Determine the (x, y) coordinate at the center of the cell enclosing the given text.  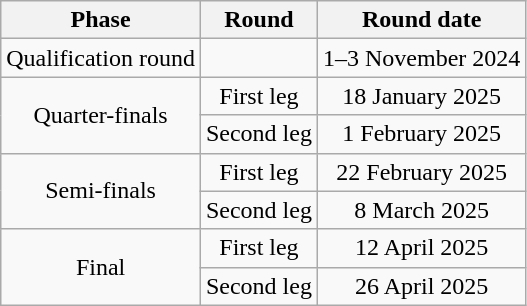
22 February 2025 (421, 172)
8 March 2025 (421, 210)
1 February 2025 (421, 134)
Final (101, 267)
26 April 2025 (421, 286)
Quarter-finals (101, 115)
Semi-finals (101, 191)
Phase (101, 20)
Qualification round (101, 58)
Round date (421, 20)
1–3 November 2024 (421, 58)
18 January 2025 (421, 96)
12 April 2025 (421, 248)
Round (258, 20)
